Find where the given text appears and provide that cell's center as (x, y) coordinate. 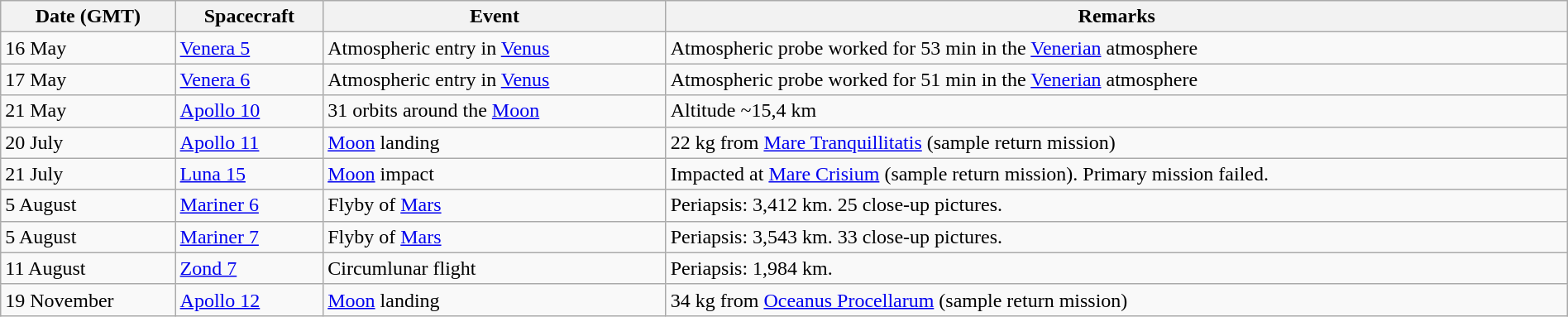
Periapsis: 1,984 km. (1116, 268)
Apollo 10 (250, 111)
22 kg from Mare Tranquillitatis (sample return mission) (1116, 142)
34 kg from Oceanus Procellarum (sample return mission) (1116, 300)
Apollo 11 (250, 142)
Venera 5 (250, 48)
Altitude ~15,4 km (1116, 111)
Atmospheric probe worked for 53 min in the Venerian atmosphere (1116, 48)
Circumlunar flight (495, 268)
Apollo 12 (250, 300)
20 July (88, 142)
Event (495, 17)
19 November (88, 300)
17 May (88, 79)
Mariner 6 (250, 205)
31 orbits around the Moon (495, 111)
Remarks (1116, 17)
16 May (88, 48)
Moon impact (495, 174)
Zond 7 (250, 268)
Date (GMT) (88, 17)
Periapsis: 3,543 km. 33 close-up pictures. (1116, 237)
Periapsis: 3,412 km. 25 close-up pictures. (1116, 205)
21 May (88, 111)
21 July (88, 174)
11 August (88, 268)
Impacted at Mare Crisium (sample return mission). Primary mission failed. (1116, 174)
Venera 6 (250, 79)
Mariner 7 (250, 237)
Atmospheric probe worked for 51 min in the Venerian atmosphere (1116, 79)
Luna 15 (250, 174)
Spacecraft (250, 17)
